Identify which cell holds the provided text, then report its [X, Y] central coordinate. 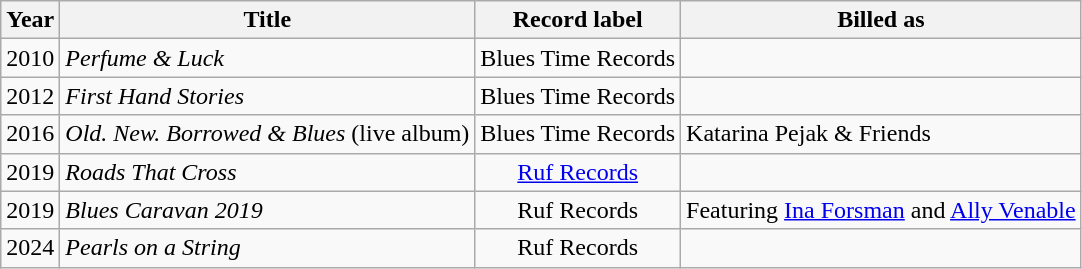
2024 [30, 248]
Roads That Cross [268, 172]
Title [268, 20]
First Hand Stories [268, 96]
2012 [30, 96]
Old. New. Borrowed & Blues (live album) [268, 134]
Record label [578, 20]
Pearls on a String [268, 248]
Blues Caravan 2019 [268, 210]
Featuring Ina Forsman and Ally Venable [882, 210]
Perfume & Luck [268, 58]
Year [30, 20]
Katarina Pejak & Friends [882, 134]
2016 [30, 134]
Billed as [882, 20]
2010 [30, 58]
